Pinpoint the cell where the given text exists, returning its (x, y) midpoint coordinate. 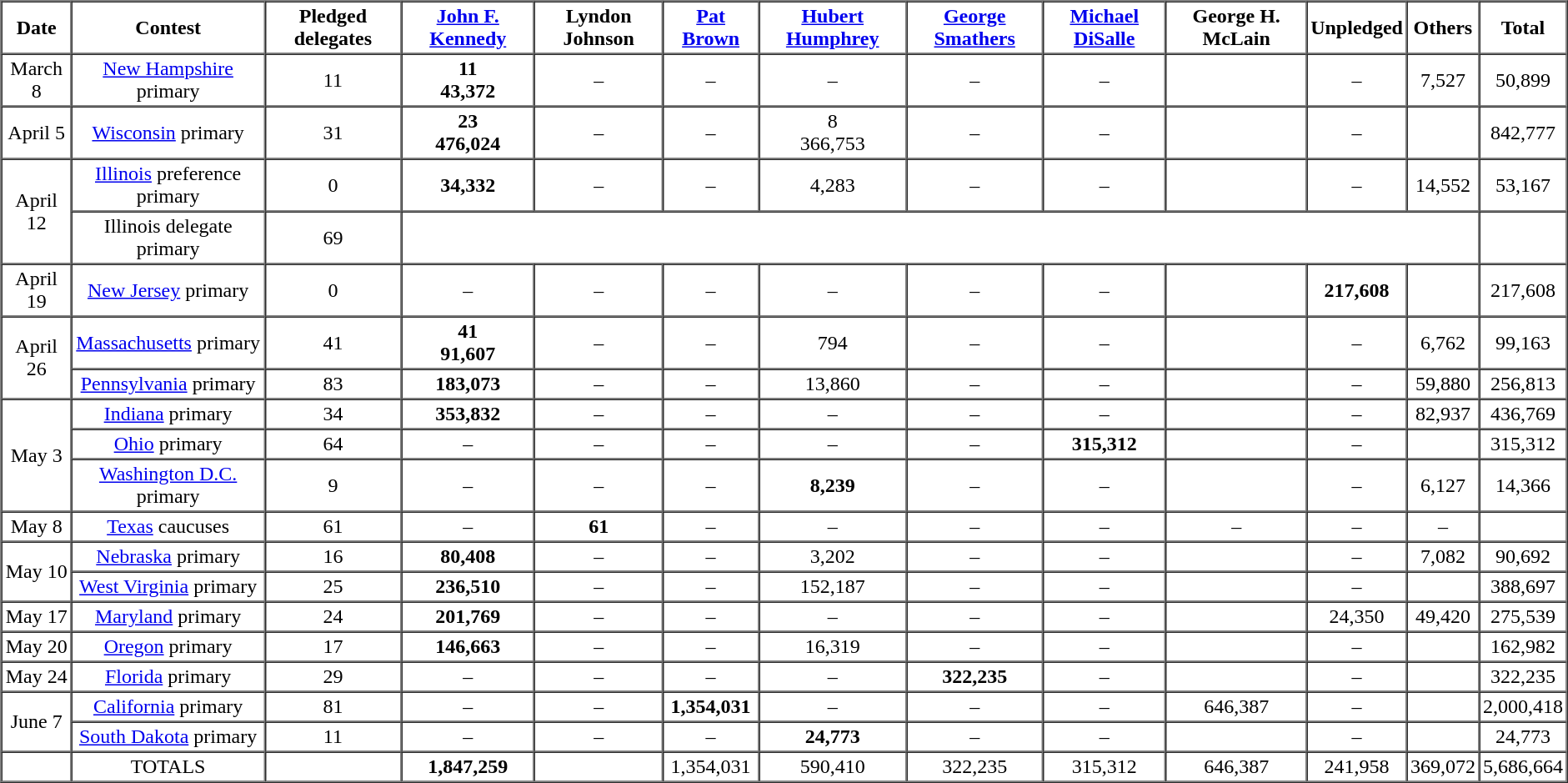
82,937 (1442, 414)
Wisconsin primary (168, 133)
South Dakota primary (168, 737)
May 24 (37, 677)
236,510 (468, 587)
6,762 (1442, 344)
John F. Kennedy (468, 28)
388,697 (1522, 587)
201,769 (468, 617)
May 20 (37, 647)
13,860 (833, 384)
California primary (168, 707)
Oregon primary (168, 647)
69 (333, 238)
41 (333, 344)
436,769 (1522, 414)
14,552 (1442, 185)
183,073 (468, 384)
50,899 (1522, 80)
George H. McLain (1237, 28)
8366,753 (833, 133)
17 (333, 647)
New Hampshire primary (168, 80)
90,692 (1522, 557)
162,982 (1522, 647)
Lyndon Johnson (599, 28)
April 12 (37, 211)
24,350 (1357, 617)
369,072 (1442, 767)
80,408 (468, 557)
29 (333, 677)
842,777 (1522, 133)
59,880 (1442, 384)
Illinois preference primary (168, 185)
6,127 (1442, 485)
June 7 (37, 722)
George Smathers (975, 28)
May 8 (37, 527)
New Jersey primary (168, 290)
April 19 (37, 290)
Pledged delegates (333, 28)
April 5 (37, 133)
8,239 (833, 485)
TOTALS (168, 767)
34 (333, 414)
794 (833, 344)
83 (333, 384)
Contest (168, 28)
49,420 (1442, 617)
275,539 (1522, 617)
16,319 (833, 647)
7,527 (1442, 80)
Washington D.C. primary (168, 485)
53,167 (1522, 185)
Illinois delegate primary (168, 238)
May 10 (37, 572)
4,283 (833, 185)
Total (1522, 28)
14,366 (1522, 485)
Massachusetts primary (168, 344)
Michael DiSalle (1105, 28)
Indiana primary (168, 414)
2,000,418 (1522, 707)
81 (333, 707)
9 (333, 485)
4191,607 (468, 344)
April 26 (37, 359)
Nebraska primary (168, 557)
1143,372 (468, 80)
64 (333, 444)
Texas caucuses (168, 527)
Unpledged (1357, 28)
152,187 (833, 587)
May 3 (37, 455)
146,663 (468, 647)
Hubert Humphrey (833, 28)
Pennsylvania primary (168, 384)
25 (333, 587)
99,163 (1522, 344)
Ohio primary (168, 444)
24 (333, 617)
34,332 (468, 185)
590,410 (833, 767)
1,847,259 (468, 767)
241,958 (1357, 767)
Pat Brown (710, 28)
353,832 (468, 414)
Others (1442, 28)
7,082 (1442, 557)
West Virginia primary (168, 587)
5,686,664 (1522, 767)
Maryland primary (168, 617)
31 (333, 133)
16 (333, 557)
May 17 (37, 617)
23476,024 (468, 133)
Florida primary (168, 677)
Date (37, 28)
March 8 (37, 80)
256,813 (1522, 384)
3,202 (833, 557)
